Provide the [X, Y] coordinate of the cell's center where the given text is located.  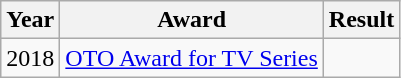
Award [192, 20]
2018 [30, 58]
Year [30, 20]
Result [361, 20]
OTO Award for TV Series [192, 58]
